Capture the cell that displays the provided text and extract its (x, y) central coordinate. 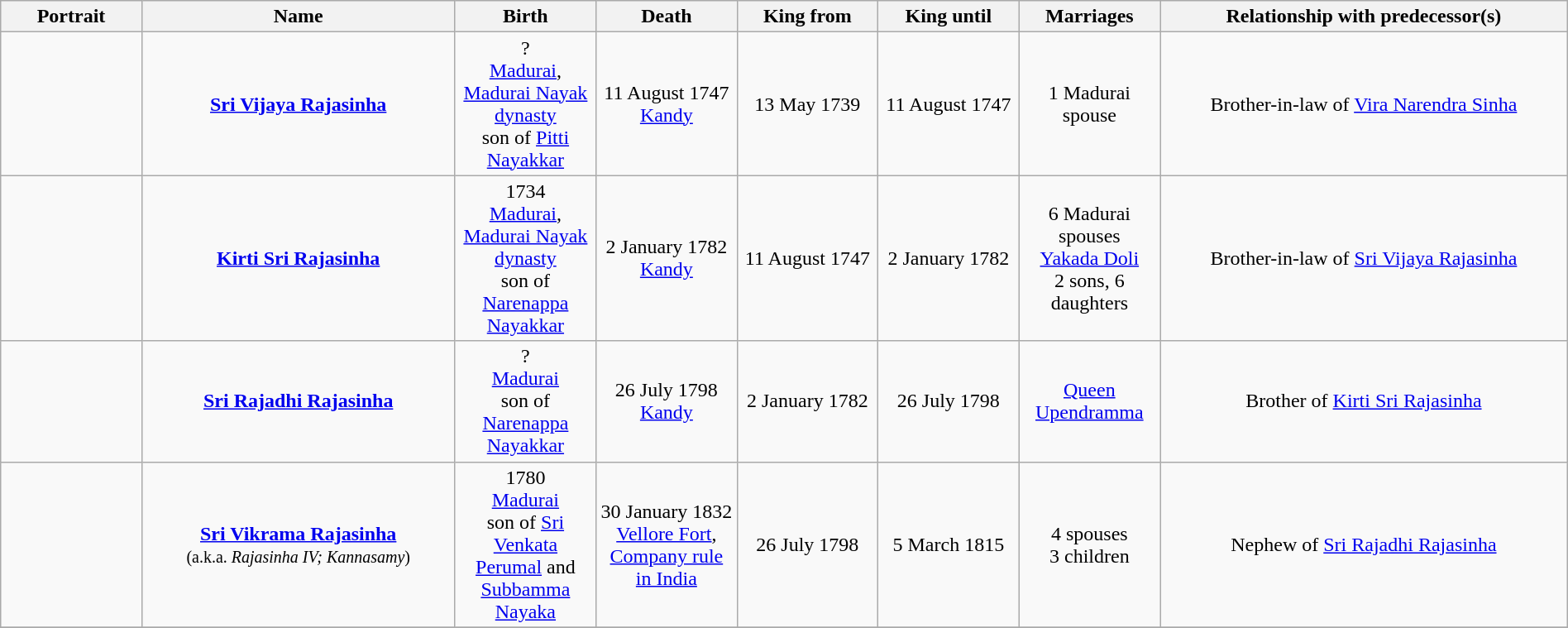
?Maduraison of Narenappa Nayakkar (525, 401)
6 Madurai spousesYakada Doli2 sons, 6 daughters (1089, 258)
King from (807, 17)
Brother of Kirti Sri Rajasinha (1365, 401)
Sri Rajadhi Rajasinha (298, 401)
2 January 1782Kandy (667, 258)
Birth (525, 17)
5 March 1815 (949, 544)
13 May 1739 (807, 104)
Queen Upendramma (1089, 401)
1734Madurai, Madurai Nayak dynastyson of Narenappa Nayakkar (525, 258)
4 spouses3 children (1089, 544)
?Madurai, Madurai Nayak dynastyson of Pitti Nayakkar (525, 104)
Marriages (1089, 17)
Portrait (71, 17)
Brother-in-law of Sri Vijaya Rajasinha (1365, 258)
Death (667, 17)
Kirti Sri Rajasinha (298, 258)
Nephew of Sri Rajadhi Rajasinha (1365, 544)
Sri Vijaya Rajasinha (298, 104)
Sri Vikrama Rajasinha(a.k.a. Rajasinha IV; Kannasamy) (298, 544)
King until (949, 17)
Relationship with predecessor(s) (1365, 17)
30 January 1832Vellore Fort, Company rule in India (667, 544)
Name (298, 17)
1 Madurai spouse (1089, 104)
11 August 1747Kandy (667, 104)
Brother-in-law of Vira Narendra Sinha (1365, 104)
26 July 1798Kandy (667, 401)
1780Maduraison of Sri Venkata Perumal and Subbamma Nayaka (525, 544)
